Output the [x, y] coordinate of the center of the cell containing the given text.  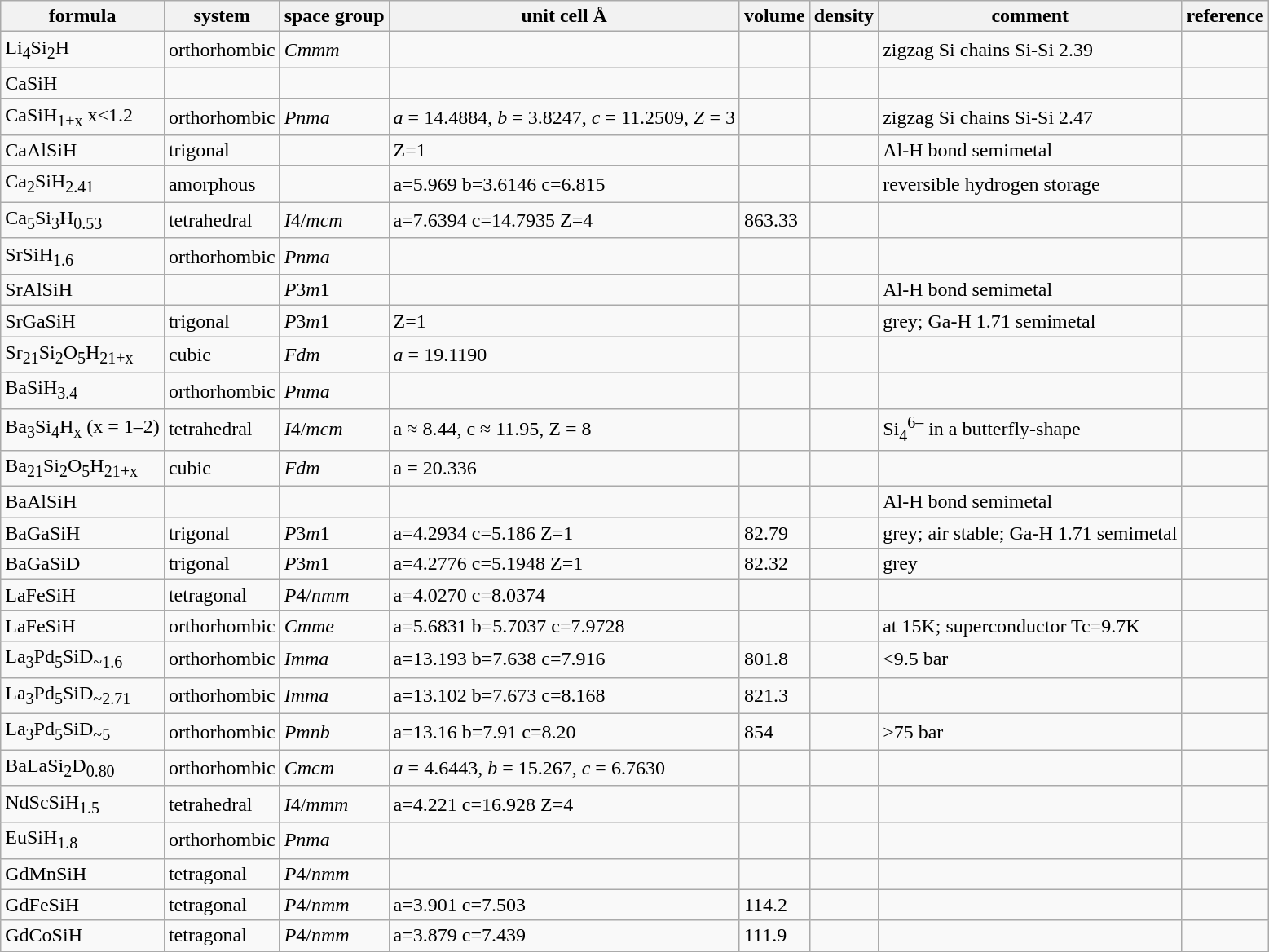
unit cell Å [564, 16]
formula [83, 16]
Ba21Si2O5H21+x [83, 468]
a ≈ 8.44, c ≈ 11.95, Z = 8 [564, 429]
a=13.193 b=7.638 c=7.916 [564, 659]
zigzag Si chains Si-Si 2.47 [1030, 117]
Si46– in a butterfly-shape [1030, 429]
Cmcm [334, 768]
a = 14.4884, b = 3.8247, c = 11.2509, Z = 3 [564, 117]
CaSiH [83, 83]
a = 4.6443, b = 15.267, c = 6.7630 [564, 768]
BaGaSiD [83, 564]
<9.5 bar [1030, 659]
CaAlSiH [83, 151]
a=13.16 b=7.91 c=8.20 [564, 732]
a=5.969 b=3.6146 c=6.815 [564, 184]
Cmmm [334, 50]
grey; Ga-H 1.71 semimetal [1030, 321]
a=4.0270 c=8.0374 [564, 595]
EuSiH1.8 [83, 840]
comment [1030, 16]
reversible hydrogen storage [1030, 184]
La3Pd5SiD~5 [83, 732]
a=4.221 c=16.928 Z=4 [564, 804]
GdCoSiH [83, 936]
reference [1225, 16]
density [844, 16]
La3Pd5SiD~1.6 [83, 659]
a=4.2934 c=5.186 Z=1 [564, 533]
82.79 [774, 533]
La3Pd5SiD~2.71 [83, 695]
801.8 [774, 659]
a=3.901 c=7.503 [564, 905]
system [222, 16]
zigzag Si chains Si-Si 2.39 [1030, 50]
>75 bar [1030, 732]
SrSiH1.6 [83, 256]
a = 20.336 [564, 468]
111.9 [774, 936]
821.3 [774, 695]
space group [334, 16]
I4/mmm [334, 804]
at 15K; superconductor Tc=9.7K [1030, 626]
BaGaSiH [83, 533]
a=7.6394 c=14.7935 Z=4 [564, 220]
SrGaSiH [83, 321]
BaLaSi2D0.80 [83, 768]
a=5.6831 b=5.7037 c=7.9728 [564, 626]
CaSiH1+x x<1.2 [83, 117]
Pmnb [334, 732]
114.2 [774, 905]
a=4.2776 c=5.1948 Z=1 [564, 564]
SrAlSiH [83, 290]
a=3.879 c=7.439 [564, 936]
863.33 [774, 220]
volume [774, 16]
amorphous [222, 184]
Ca2SiH2.41 [83, 184]
GdFeSiH [83, 905]
GdMnSiH [83, 874]
BaAlSiH [83, 502]
grey [1030, 564]
Li4Si2H [83, 50]
BaSiH3.4 [83, 390]
Ca5Si3H0.53 [83, 220]
grey; air stable; Ga-H 1.71 semimetal [1030, 533]
Ba3Si4Hx (x = 1–2) [83, 429]
82.32 [774, 564]
Cmme [334, 626]
a=13.102 b=7.673 c=8.168 [564, 695]
NdScSiH1.5 [83, 804]
Sr21Si2O5H21+x [83, 355]
854 [774, 732]
a = 19.1190 [564, 355]
